Locate the cell with the specified text and output its (x, y) center coordinate. 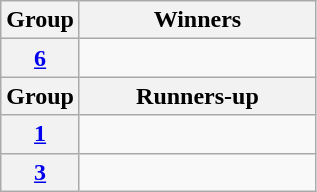
Runners-up (197, 96)
3 (40, 172)
Winners (197, 20)
6 (40, 58)
1 (40, 134)
